Locate the cell with the specified text and output its (X, Y) center coordinate. 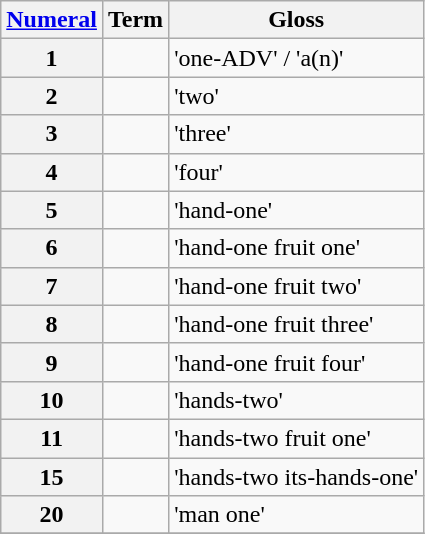
'two' (296, 96)
2 (52, 96)
8 (52, 324)
4 (52, 172)
'one-ADV' / 'a(n)' (296, 58)
6 (52, 248)
'four' (296, 172)
10 (52, 400)
'hand-one' (296, 210)
'hand-one fruit one' (296, 248)
3 (52, 134)
'three' (296, 134)
9 (52, 362)
'hand-one fruit four' (296, 362)
Numeral (52, 20)
11 (52, 438)
'hands-two fruit one' (296, 438)
'hands-two its-hands-one' (296, 477)
5 (52, 210)
15 (52, 477)
'man one' (296, 515)
1 (52, 58)
'hands-two' (296, 400)
Gloss (296, 20)
Term (135, 20)
20 (52, 515)
7 (52, 286)
'hand-one fruit three' (296, 324)
'hand-one fruit two' (296, 286)
